Find where the given text appears and provide that cell's center as [X, Y] coordinate. 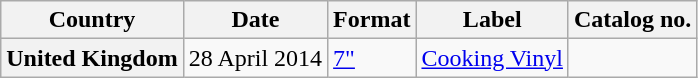
United Kingdom [92, 58]
28 April 2014 [255, 58]
Date [255, 20]
Catalog no. [632, 20]
7" [372, 58]
Format [372, 20]
Cooking Vinyl [492, 58]
Country [92, 20]
Label [492, 20]
